Find where the given text appears and provide that cell's center as [X, Y] coordinate. 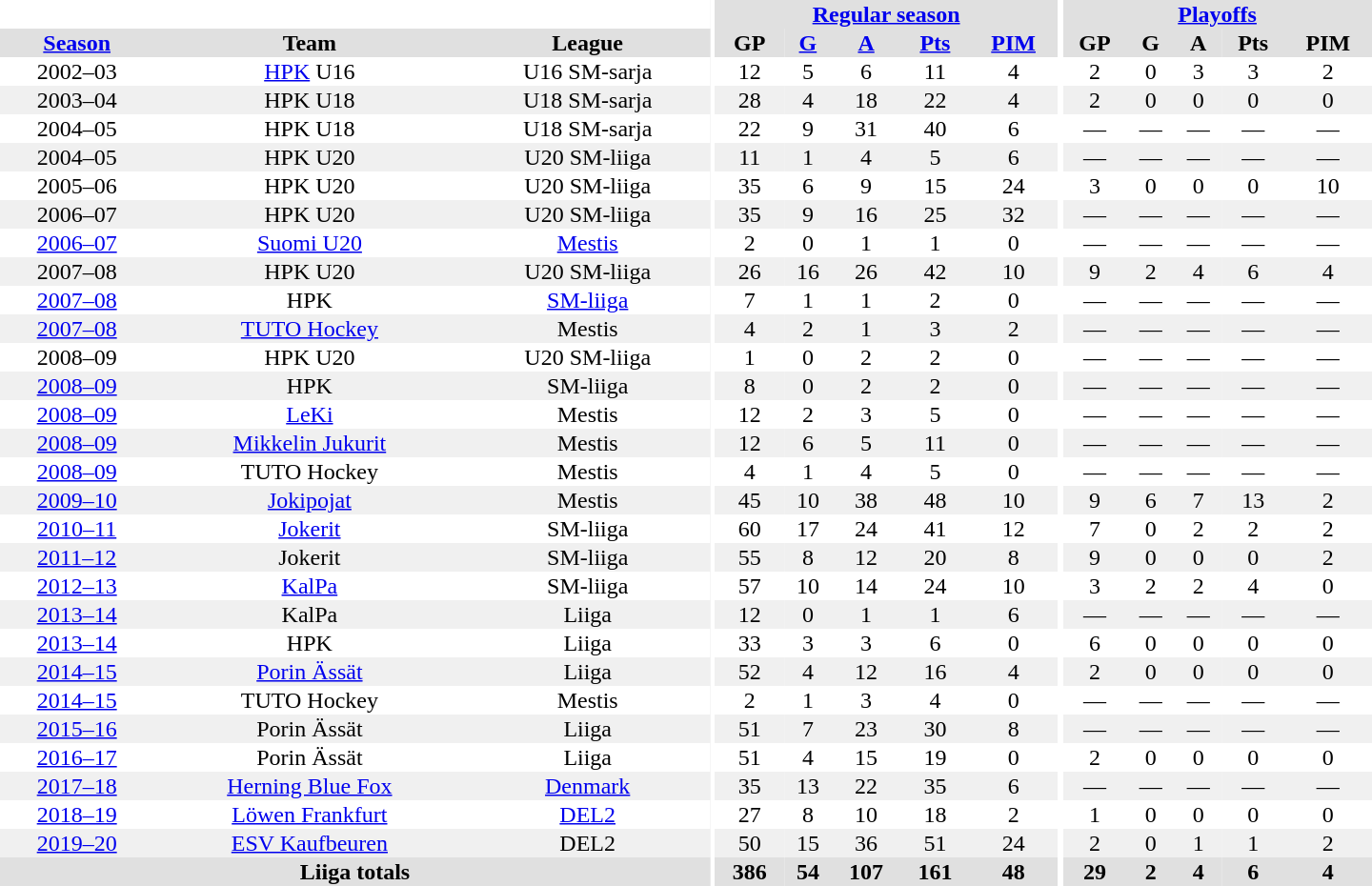
Playoffs [1218, 14]
Season [76, 43]
2010–11 [76, 529]
30 [935, 729]
33 [750, 643]
161 [935, 872]
2017–18 [76, 786]
14 [866, 586]
Liiga totals [354, 872]
57 [750, 586]
27 [750, 815]
42 [935, 272]
Mikkelin Jukurit [309, 443]
2009–10 [76, 500]
19 [935, 757]
36 [866, 843]
Suomi U20 [309, 243]
45 [750, 500]
23 [866, 729]
2016–17 [76, 757]
2002–03 [76, 71]
25 [935, 214]
29 [1094, 872]
ESV Kaufbeuren [309, 843]
League [587, 43]
60 [750, 529]
386 [750, 872]
52 [750, 672]
Jokipojat [309, 500]
41 [935, 529]
2019–20 [76, 843]
38 [866, 500]
Herning Blue Fox [309, 786]
LeKi [309, 414]
55 [750, 557]
2005–06 [76, 186]
Löwen Frankfurt [309, 815]
2003–04 [76, 100]
Denmark [587, 786]
40 [935, 129]
50 [750, 843]
2011–12 [76, 557]
31 [866, 129]
U16 SM-sarja [587, 71]
Regular season [886, 14]
2015–16 [76, 729]
28 [750, 100]
HPK U16 [309, 71]
2018–19 [76, 815]
107 [866, 872]
Team [309, 43]
32 [1014, 214]
2012–13 [76, 586]
17 [808, 529]
54 [808, 872]
20 [935, 557]
